Locate the cell with the specified text and output its [x, y] center coordinate. 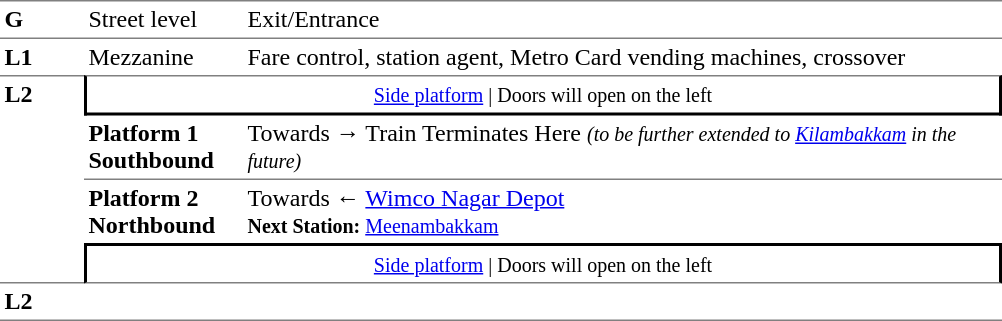
Towards ← Wimco Nagar DepotNext Station: Meenambakkam [622, 212]
Platform 1Southbound [164, 148]
Street level [164, 20]
G [42, 20]
L2 [42, 179]
Exit/Entrance [622, 20]
Platform 2Northbound [164, 212]
Fare control, station agent, Metro Card vending machines, crossover [622, 57]
Towards → Train Terminates Here (to be further extended to Kilambakkam in the future) [622, 148]
L1 [42, 57]
Mezzanine [164, 57]
